Locate the cell with the specified text and output its (X, Y) center coordinate. 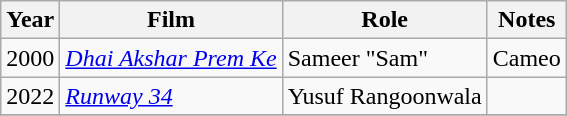
Notes (526, 20)
Cameo (526, 58)
Yusuf Rangoonwala (384, 96)
2022 (30, 96)
Dhai Akshar Prem Ke (171, 58)
Sameer "Sam" (384, 58)
Role (384, 20)
2000 (30, 58)
Film (171, 20)
Runway 34 (171, 96)
Year (30, 20)
